Output the (X, Y) coordinate of the center of the cell containing the given text.  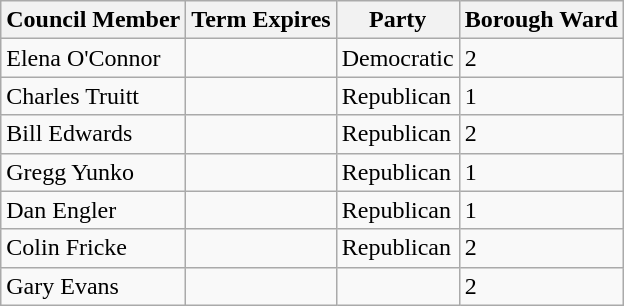
Gary Evans (94, 286)
Colin Fricke (94, 248)
Council Member (94, 20)
Borough Ward (541, 20)
Charles Truitt (94, 96)
Term Expires (261, 20)
Bill Edwards (94, 134)
Gregg Yunko (94, 172)
Dan Engler (94, 210)
Party (398, 20)
Democratic (398, 58)
Elena O'Connor (94, 58)
